Locate the cell with the specified text and output its (x, y) center coordinate. 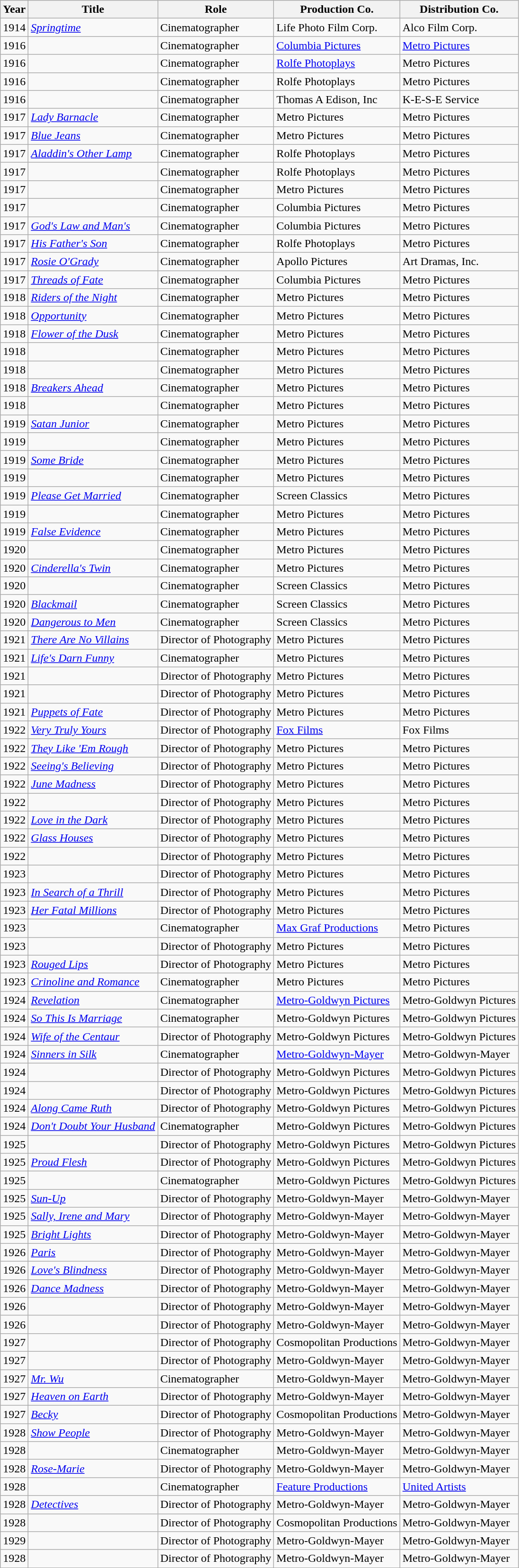
Flower of the Dusk (93, 334)
God's Law and Man's (93, 226)
Blackmail (93, 604)
Wife of the Centaur (93, 1036)
1929 (14, 1541)
So This Is Marriage (93, 1018)
Very Truly Yours (93, 730)
Feature Productions (337, 1487)
Love's Blindness (93, 1270)
Proud Flesh (93, 1162)
Puppets of Fate (93, 712)
Production Co. (337, 9)
Along Came Ruth (93, 1108)
Mr. Wu (93, 1379)
Please Get Married (93, 496)
Title (93, 9)
Glass Houses (93, 838)
Role (216, 9)
Distribution Co. (459, 9)
Dance Madness (93, 1288)
Alco Film Corp. (459, 27)
Life's Darn Funny (93, 658)
Love in the Dark (93, 820)
Seeing's Believing (93, 766)
Sun-Up (93, 1198)
Rouged Lips (93, 964)
Opportunity (93, 316)
Paris (93, 1252)
Show People (93, 1433)
Her Fatal Millions (93, 910)
Aladdin's Other Lamp (93, 153)
Lady Barnacle (93, 117)
Dangerous to Men (93, 622)
Detectives (93, 1505)
Satan Junior (93, 424)
Sally, Irene and Mary (93, 1216)
K-E-S-E Service (459, 99)
Apollo Pictures (337, 262)
United Artists (459, 1487)
Sinners in Silk (93, 1054)
Year (14, 9)
Springtime (93, 27)
Bright Lights (93, 1234)
Cinderella's Twin (93, 568)
Rose-Marie (93, 1469)
False Evidence (93, 532)
There Are No Villains (93, 640)
Some Bride (93, 460)
Breakers Ahead (93, 388)
Art Dramas, Inc. (459, 262)
Don't Doubt Your Husband (93, 1126)
In Search of a Thrill (93, 892)
Heaven on Earth (93, 1397)
Crinoline and Romance (93, 982)
Thomas A Edison, Inc (337, 99)
1914 (14, 27)
They Like 'Em Rough (93, 748)
His Father's Son (93, 244)
Rosie O'Grady (93, 262)
Revelation (93, 1000)
Becky (93, 1415)
Blue Jeans (93, 135)
June Madness (93, 784)
Riders of the Night (93, 298)
Max Graf Productions (337, 928)
Life Photo Film Corp. (337, 27)
Threads of Fate (93, 280)
